Pinpoint the cell where the given text exists, returning its [X, Y] midpoint coordinate. 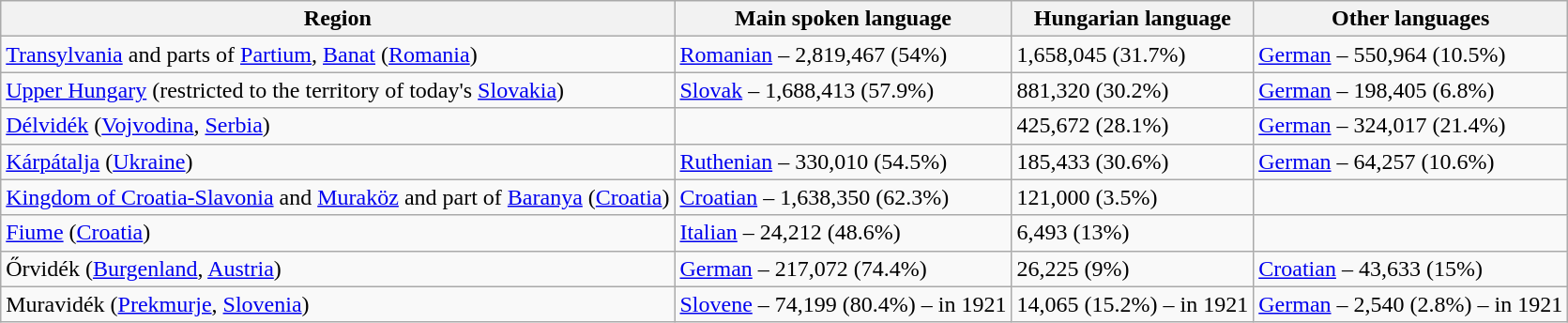
Croatian – 43,633 (15%) [1411, 269]
Region [338, 19]
Croatian – 1,638,350 (62.3%) [843, 197]
Romanian – 2,819,467 (54%) [843, 54]
Délvidék (Vojvodina, Serbia) [338, 126]
German – 2,540 (2.8%) – in 1921 [1411, 304]
26,225 (9%) [1133, 269]
1,658,045 (31.7%) [1133, 54]
881,320 (30.2%) [1133, 90]
Slovene – 74,199 (80.4%) – in 1921 [843, 304]
Muravidék (Prekmurje, Slovenia) [338, 304]
German – 324,017 (21.4%) [1411, 126]
German – 198,405 (6.8%) [1411, 90]
14,065 (15.2%) – in 1921 [1133, 304]
German – 217,072 (74.4%) [843, 269]
Fiume (Croatia) [338, 233]
Slovak – 1,688,413 (57.9%) [843, 90]
Upper Hungary (restricted to the territory of today's Slovakia) [338, 90]
German – 550,964 (10.5%) [1411, 54]
Ruthenian – 330,010 (54.5%) [843, 161]
German – 64,257 (10.6%) [1411, 161]
6,493 (13%) [1133, 233]
Kingdom of Croatia-Slavonia and Muraköz and part of Baranya (Croatia) [338, 197]
425,672 (28.1%) [1133, 126]
Other languages [1411, 19]
Main spoken language [843, 19]
Italian – 24,212 (48.6%) [843, 233]
Kárpátalja (Ukraine) [338, 161]
121,000 (3.5%) [1133, 197]
Hungarian language [1133, 19]
Transylvania and parts of Partium, Banat (Romania) [338, 54]
Őrvidék (Burgenland, Austria) [338, 269]
185,433 (30.6%) [1133, 161]
